Search for the cell housing the specified text and yield its (X, Y) center coordinate. 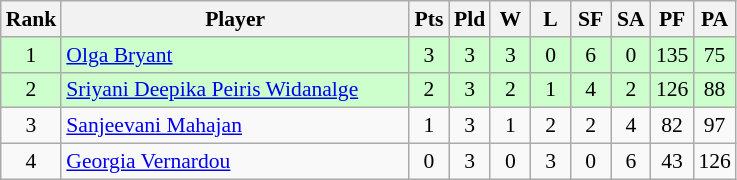
88 (714, 90)
Sriyani Deepika Peiris Widanalge (235, 90)
Pld (470, 19)
75 (714, 55)
L (550, 19)
82 (672, 126)
Georgia Vernardou (235, 162)
43 (672, 162)
PA (714, 19)
SA (631, 19)
Pts (429, 19)
W (510, 19)
PF (672, 19)
Player (235, 19)
SF (591, 19)
97 (714, 126)
Olga Bryant (235, 55)
135 (672, 55)
Rank (32, 19)
Sanjeevani Mahajan (235, 126)
